Identify which cell holds the provided text, then report its (x, y) central coordinate. 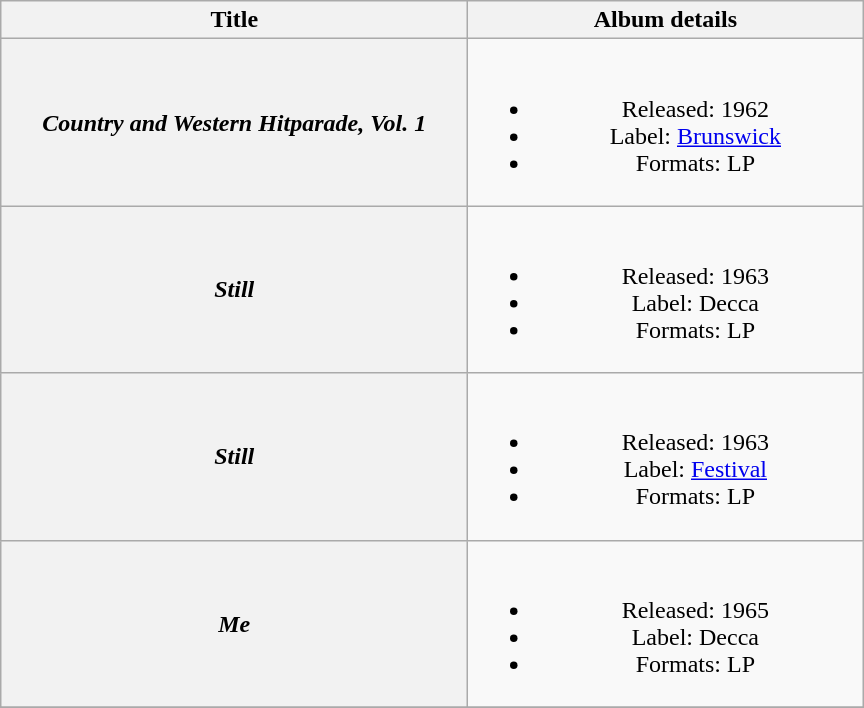
Released: 1962Label: BrunswickFormats: LP (666, 122)
Released: 1963Label: FestivalFormats: LP (666, 456)
Released: 1965Label: DeccaFormats: LP (666, 624)
Title (234, 20)
Released: 1963Label: DeccaFormats: LP (666, 290)
Album details (666, 20)
Country and Western Hitparade, Vol. 1 (234, 122)
Me (234, 624)
